Identify which cell holds the provided text, then report its [X, Y] central coordinate. 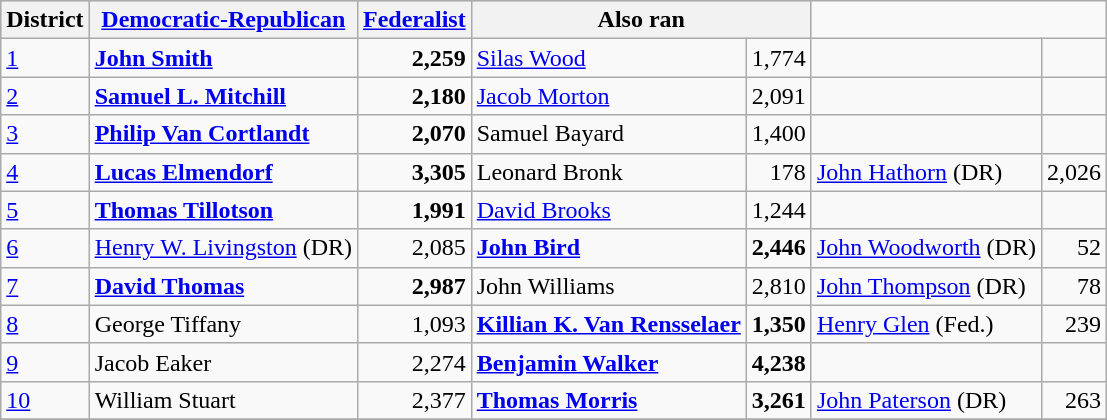
3 [45, 134]
4,238 [778, 362]
1 [45, 58]
Leonard Bronk [608, 172]
Thomas Tillotson [223, 210]
3,261 [778, 400]
Thomas Morris [608, 400]
4 [45, 172]
1,774 [778, 58]
District [45, 20]
2,446 [778, 248]
George Tiffany [223, 324]
John Paterson (DR) [926, 400]
52 [1074, 248]
2,070 [415, 134]
Jacob Morton [608, 96]
John Smith [223, 58]
1,400 [778, 134]
David Brooks [608, 210]
1,093 [415, 324]
Samuel Bayard [608, 134]
10 [45, 400]
2,274 [415, 362]
7 [45, 286]
2,180 [415, 96]
Killian K. Van Rensselaer [608, 324]
2,026 [1074, 172]
2,085 [415, 248]
Lucas Elmendorf [223, 172]
William Stuart [223, 400]
John Bird [608, 248]
1,350 [778, 324]
78 [1074, 286]
2 [45, 96]
263 [1074, 400]
8 [45, 324]
John Thompson (DR) [926, 286]
3,305 [415, 172]
2,259 [415, 58]
Henry Glen (Fed.) [926, 324]
5 [45, 210]
John Williams [608, 286]
John Hathorn (DR) [926, 172]
2,377 [415, 400]
Democratic-Republican [223, 20]
Benjamin Walker [608, 362]
Silas Wood [608, 58]
John Woodworth (DR) [926, 248]
1,244 [778, 210]
Henry W. Livingston (DR) [223, 248]
239 [1074, 324]
2,091 [778, 96]
Jacob Eaker [223, 362]
Philip Van Cortlandt [223, 134]
178 [778, 172]
2,810 [778, 286]
Samuel L. Mitchill [223, 96]
1,991 [415, 210]
2,987 [415, 286]
9 [45, 362]
Federalist [415, 20]
6 [45, 248]
David Thomas [223, 286]
Also ran [641, 20]
